From the cell containing the given text, extract its center point as [X, Y] coordinate. 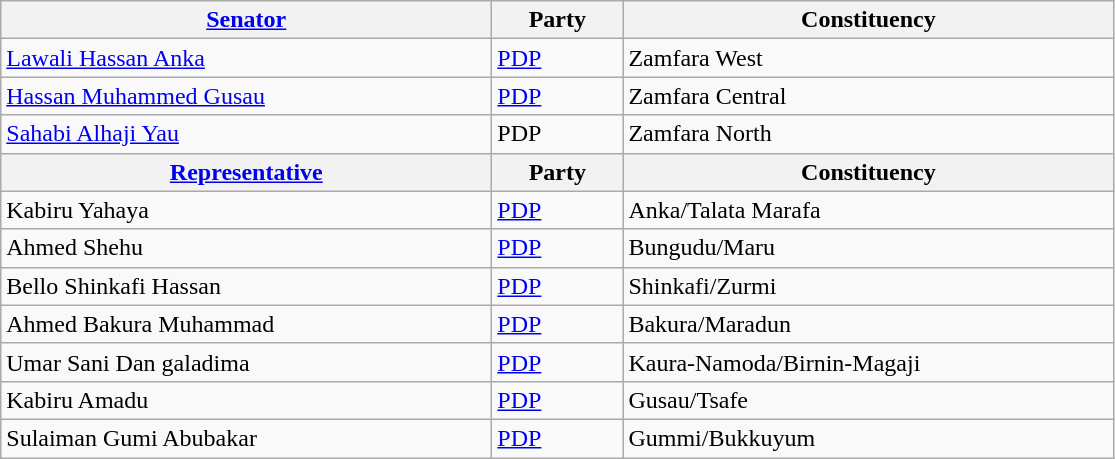
Anka/Talata Marafa [868, 210]
Zamfara Central [868, 96]
Umar Sani Dan galadima [246, 362]
Kaura-Namoda/Birnin-Magaji [868, 362]
Kabiru Amadu [246, 400]
Bungudu/Maru [868, 248]
Senator [246, 20]
Hassan Muhammed Gusau [246, 96]
Representative [246, 172]
Kabiru Yahaya [246, 210]
Ahmed Shehu [246, 248]
Zamfara West [868, 58]
Sulaiman Gumi Abubakar [246, 438]
Sahabi Alhaji Yau [246, 134]
Ahmed Bakura Muhammad [246, 324]
Zamfara North [868, 134]
Gusau/Tsafe [868, 400]
Lawali Hassan Anka [246, 58]
Bello Shinkafi Hassan [246, 286]
Gummi/Bukkuyum [868, 438]
Bakura/Maradun [868, 324]
Shinkafi/Zurmi [868, 286]
